Output the [X, Y] coordinate of the center of the cell containing the given text.  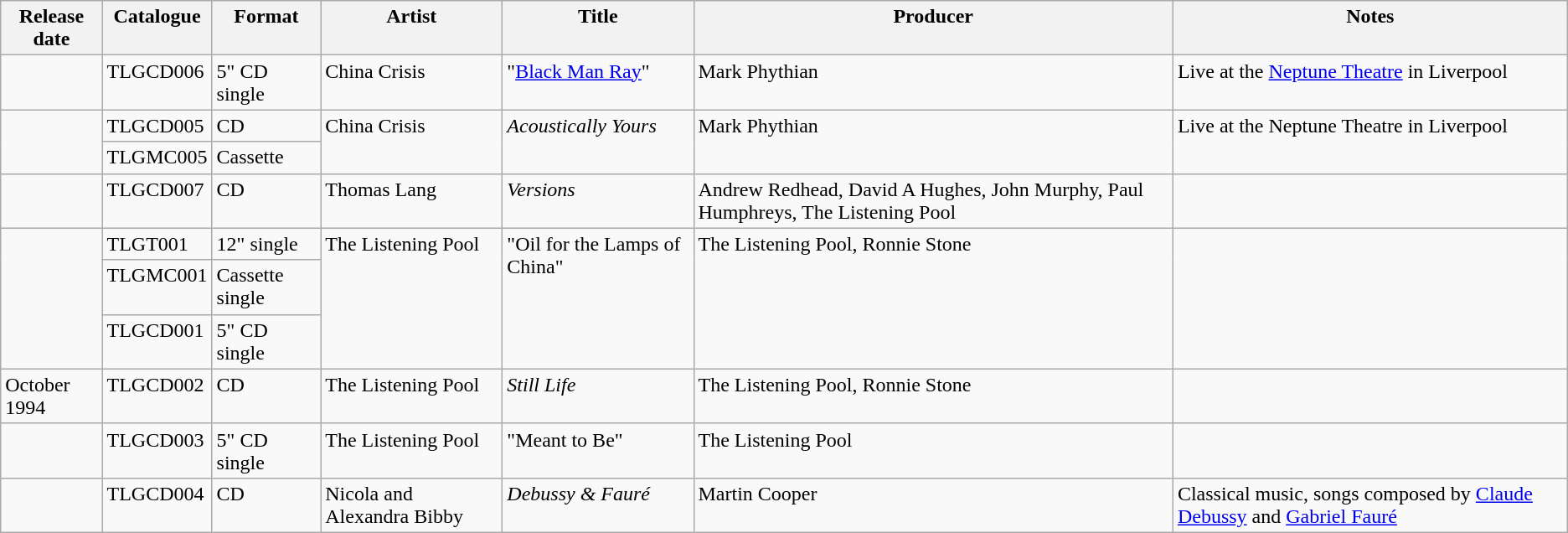
TLGCD002 [157, 396]
TLGCD005 [157, 126]
Cassette [266, 158]
Title [598, 28]
Nicola and Alexandra Bibby [412, 505]
TLGMC001 [157, 287]
Classical music, songs composed by Claude Debussy and Gabriel Fauré [1370, 505]
TLGCD001 [157, 342]
Artist [412, 28]
Catalogue [157, 28]
"Oil for the Lamps of China" [598, 298]
Producer [933, 28]
Debussy & Fauré [598, 505]
TLGCD003 [157, 451]
Acoustically Yours [598, 142]
Format [266, 28]
"Black Man Ray" [598, 82]
Release date [52, 28]
Thomas Lang [412, 201]
"Meant to Be" [598, 451]
TLGCD007 [157, 201]
Notes [1370, 28]
TLGCD004 [157, 505]
Martin Cooper [933, 505]
Andrew Redhead, David A Hughes, John Murphy, Paul Humphreys, The Listening Pool [933, 201]
Versions [598, 201]
Still Life [598, 396]
12" single [266, 244]
Cassette single [266, 287]
TLGMC005 [157, 158]
TLGT001 [157, 244]
October 1994 [52, 396]
TLGCD006 [157, 82]
